Detect which cell encompasses the target text, then output its [x, y] center coordinate. 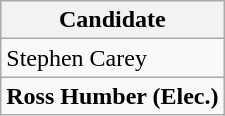
Ross Humber (Elec.) [112, 96]
Candidate [112, 20]
Stephen Carey [112, 58]
